Return the (x, y) coordinate for the center point of the cell that contains the specified text.  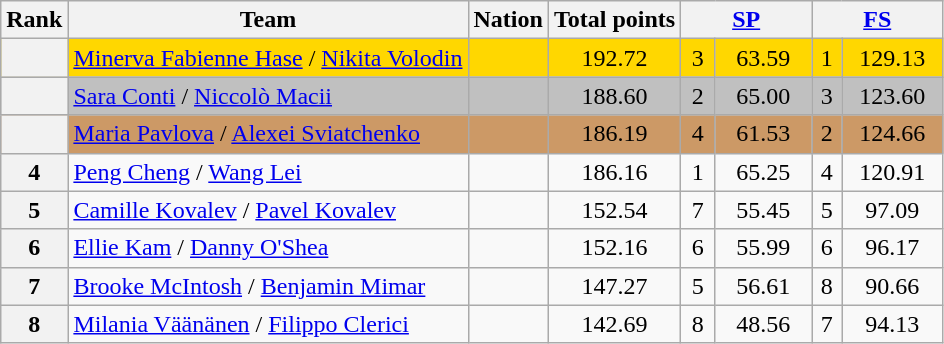
142.69 (614, 324)
Brooke McIntosh / Benjamin Mimar (268, 286)
Sara Conti / Niccolò Macii (268, 96)
55.99 (764, 248)
Peng Cheng / Wang Lei (268, 172)
152.16 (614, 248)
96.17 (892, 248)
152.54 (614, 210)
186.19 (614, 134)
Team (268, 20)
61.53 (764, 134)
56.61 (764, 286)
120.91 (892, 172)
188.60 (614, 96)
Milania Väänänen / Filippo Clerici (268, 324)
Total points (614, 20)
123.60 (892, 96)
Camille Kovalev / Pavel Kovalev (268, 210)
63.59 (764, 58)
90.66 (892, 286)
Minerva Fabienne Hase / Nikita Volodin (268, 58)
Rank (34, 20)
192.72 (614, 58)
SP (746, 20)
97.09 (892, 210)
Ellie Kam / Danny O'Shea (268, 248)
Nation (508, 20)
FS (878, 20)
129.13 (892, 58)
65.25 (764, 172)
94.13 (892, 324)
124.66 (892, 134)
147.27 (614, 286)
65.00 (764, 96)
55.45 (764, 210)
48.56 (764, 324)
186.16 (614, 172)
Maria Pavlova / Alexei Sviatchenko (268, 134)
